Return the [X, Y] coordinate for the center point of the cell that contains the specified text.  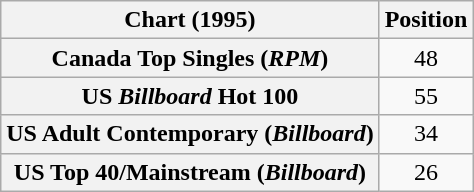
US Top 40/Mainstream (Billboard) [190, 172]
34 [426, 134]
US Adult Contemporary (Billboard) [190, 134]
55 [426, 96]
US Billboard Hot 100 [190, 96]
48 [426, 58]
26 [426, 172]
Canada Top Singles (RPM) [190, 58]
Position [426, 20]
Chart (1995) [190, 20]
